Extract the [X, Y] coordinate from the center of the cell holding the provided text.  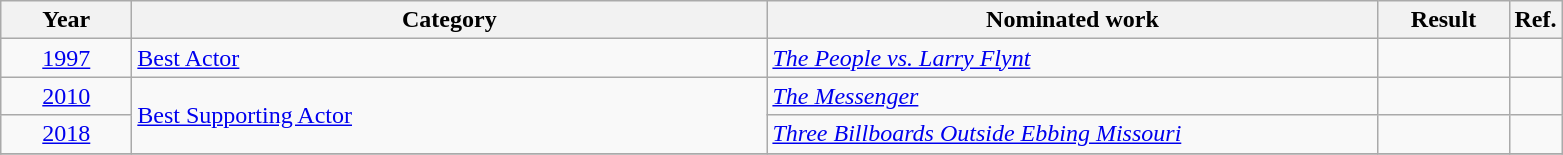
Ref. [1536, 20]
Best Actor [450, 58]
Nominated work [1072, 20]
2010 [66, 96]
Three Billboards Outside Ebbing Missouri [1072, 134]
The People vs. Larry Flynt [1072, 58]
Result [1444, 20]
Category [450, 20]
The Messenger [1072, 96]
2018 [66, 134]
Year [66, 20]
1997 [66, 58]
Best Supporting Actor [450, 115]
